Provide the [X, Y] coordinate of the cell's center where the given text is located.  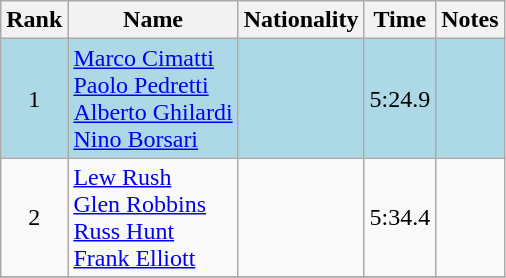
Lew RushGlen RobbinsRuss HuntFrank Elliott [153, 218]
Marco CimattiPaolo PedrettiAlberto GhilardiNino Borsari [153, 98]
Nationality [301, 20]
5:24.9 [400, 98]
1 [34, 98]
Name [153, 20]
Rank [34, 20]
2 [34, 218]
5:34.4 [400, 218]
Notes [470, 20]
Time [400, 20]
